Capture the cell that displays the provided text and extract its (x, y) central coordinate. 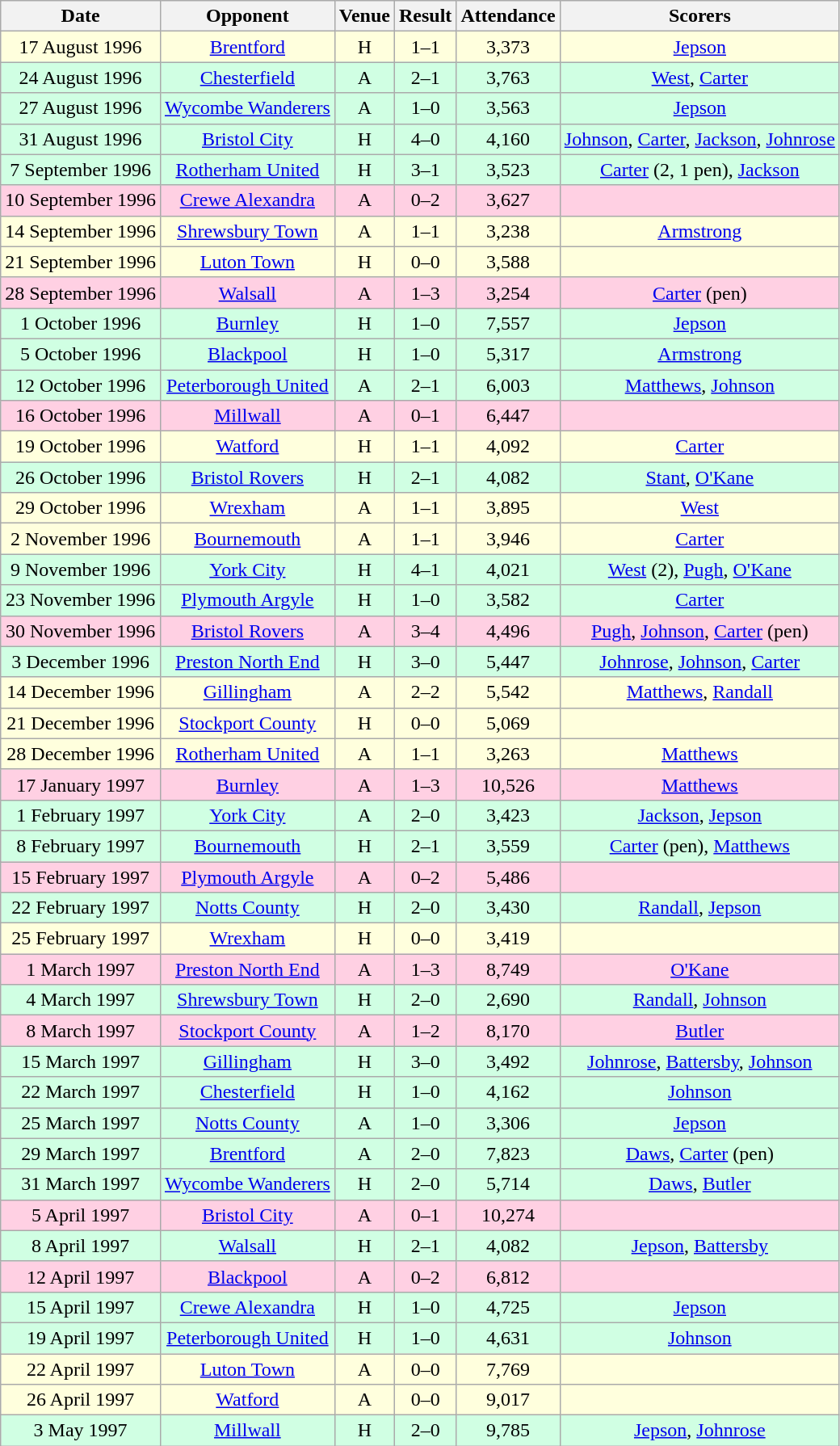
West (2), Pugh, O'Kane (699, 570)
Carter (pen) (699, 292)
4,160 (508, 139)
8,170 (508, 1031)
3,254 (508, 292)
21 December 1996 (81, 723)
28 September 1996 (81, 292)
15 February 1997 (81, 876)
Randall, Jepson (699, 908)
31 March 1997 (81, 1184)
Johnrose, Johnson, Carter (699, 662)
Johnson, Carter, Jackson, Johnrose (699, 139)
Matthews, Randall (699, 692)
1 October 1996 (81, 323)
22 February 1997 (81, 908)
19 October 1996 (81, 447)
26 April 1997 (81, 1400)
1–2 (425, 1031)
3,895 (508, 508)
Randall, Johnson (699, 1000)
9 November 1996 (81, 570)
3,588 (508, 262)
17 August 1996 (81, 47)
5,486 (508, 876)
3,763 (508, 78)
Date (81, 16)
Jackson, Jepson (699, 815)
5,447 (508, 662)
6,003 (508, 385)
Opponent (247, 16)
2–2 (425, 692)
Pugh, Johnson, Carter (pen) (699, 631)
4,021 (508, 570)
2 November 1996 (81, 539)
4–1 (425, 570)
7 September 1996 (81, 170)
3,430 (508, 908)
Carter (pen), Matthews (699, 846)
4,496 (508, 631)
4,725 (508, 1307)
3,263 (508, 754)
3,492 (508, 1061)
10,526 (508, 784)
15 April 1997 (81, 1307)
8 March 1997 (81, 1031)
22 March 1997 (81, 1092)
8,749 (508, 969)
3,627 (508, 200)
West, Carter (699, 78)
Stant, O'Kane (699, 477)
4,092 (508, 447)
4,162 (508, 1092)
29 October 1996 (81, 508)
1 March 1997 (81, 969)
7,769 (508, 1369)
7,557 (508, 323)
16 October 1996 (81, 416)
3,423 (508, 815)
3,563 (508, 108)
9,785 (508, 1431)
3,238 (508, 231)
27 August 1996 (81, 108)
10,274 (508, 1215)
2,690 (508, 1000)
3,306 (508, 1123)
6,812 (508, 1276)
8 April 1997 (81, 1246)
Johnrose, Battersby, Johnson (699, 1061)
5 October 1996 (81, 354)
25 February 1997 (81, 939)
3–1 (425, 170)
5 April 1997 (81, 1215)
Venue (364, 16)
8 February 1997 (81, 846)
5,714 (508, 1184)
West (699, 508)
29 March 1997 (81, 1154)
4–0 (425, 139)
5,542 (508, 692)
Jepson, Johnrose (699, 1431)
4 March 1997 (81, 1000)
22 April 1997 (81, 1369)
3,946 (508, 539)
3,523 (508, 170)
Matthews, Johnson (699, 385)
Attendance (508, 16)
12 October 1996 (81, 385)
31 August 1996 (81, 139)
1 February 1997 (81, 815)
21 September 1996 (81, 262)
14 December 1996 (81, 692)
7,823 (508, 1154)
17 January 1997 (81, 784)
24 August 1996 (81, 78)
3,373 (508, 47)
10 September 1996 (81, 200)
Scorers (699, 16)
Daws, Carter (pen) (699, 1154)
Butler (699, 1031)
28 December 1996 (81, 754)
26 October 1996 (81, 477)
14 September 1996 (81, 231)
5,069 (508, 723)
15 March 1997 (81, 1061)
3,559 (508, 846)
Daws, Butler (699, 1184)
3–4 (425, 631)
5,317 (508, 354)
3 December 1996 (81, 662)
19 April 1997 (81, 1338)
12 April 1997 (81, 1276)
3,582 (508, 600)
23 November 1996 (81, 600)
Carter (2, 1 pen), Jackson (699, 170)
6,447 (508, 416)
3 May 1997 (81, 1431)
4,631 (508, 1338)
Jepson, Battersby (699, 1246)
9,017 (508, 1400)
30 November 1996 (81, 631)
O'Kane (699, 969)
25 March 1997 (81, 1123)
3,419 (508, 939)
Result (425, 16)
